Output the [X, Y] coordinate of the center of the cell containing the given text.  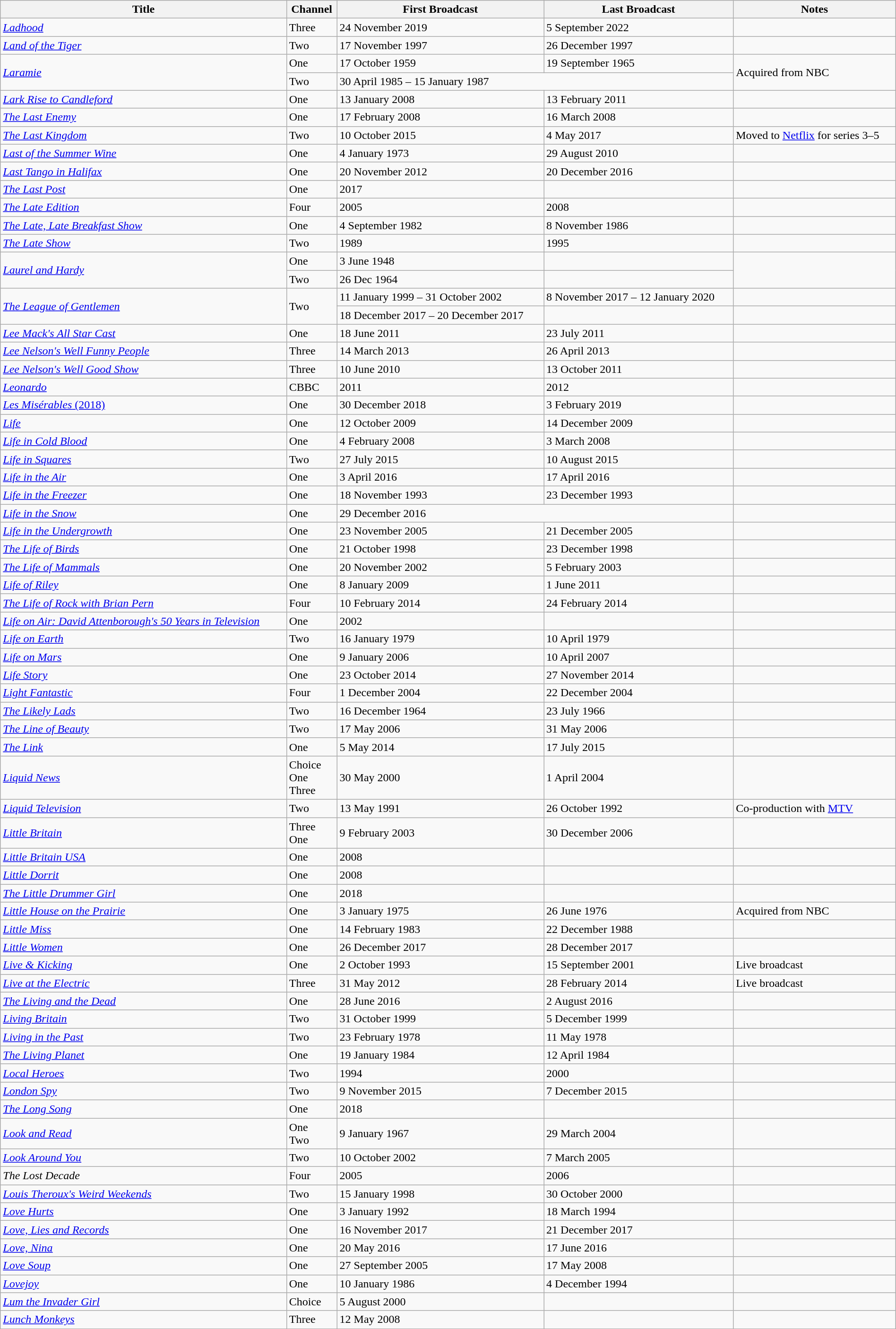
The Lost Decade [144, 1176]
2002 [440, 621]
Last Tango in Halifax [144, 171]
Ladhood [144, 27]
Love, Lies and Records [144, 1230]
The Last Kingdom [144, 135]
12 April 1984 [639, 1055]
11 May 1978 [639, 1037]
Little Miss [144, 929]
27 November 2014 [639, 675]
27 July 2015 [440, 459]
4 May 2017 [639, 135]
15 September 2001 [639, 965]
8 November 1986 [639, 225]
Living in the Past [144, 1037]
Liquid Television [144, 808]
17 May 2008 [639, 1266]
Lee Nelson's Well Funny People [144, 351]
23 February 1978 [440, 1037]
30 May 2000 [440, 777]
29 August 2010 [639, 153]
7 December 2015 [639, 1091]
9 January 1967 [440, 1133]
13 January 2008 [440, 99]
Co-production with MTV [815, 808]
Life in Cold Blood [144, 441]
Life [144, 423]
28 February 2014 [639, 983]
The Last Post [144, 189]
9 November 2015 [440, 1091]
3 January 1975 [440, 911]
2012 [639, 387]
Life Story [144, 675]
17 April 2016 [639, 477]
22 December 1988 [639, 929]
15 January 1998 [440, 1194]
10 August 2015 [639, 459]
23 December 1993 [639, 495]
18 November 1993 [440, 495]
CBBC [312, 387]
20 December 2016 [639, 171]
29 December 2016 [535, 513]
26 October 1992 [639, 808]
16 January 1979 [440, 639]
Choice One Three [312, 777]
The League of Gentlemen [144, 306]
Lee Mack's All Star Cast [144, 333]
23 November 2005 [440, 531]
28 June 2016 [440, 1001]
Life on Mars [144, 657]
26 April 2013 [639, 351]
Lunch Monkeys [144, 1320]
11 January 1999 – 31 October 2002 [440, 297]
10 January 1986 [440, 1284]
12 May 2008 [440, 1320]
Love, Nina [144, 1248]
The Life of Birds [144, 549]
17 November 1997 [440, 45]
Life of Riley [144, 585]
Lum the Invader Girl [144, 1302]
Louis Theroux's Weird Weekends [144, 1194]
Little Women [144, 947]
Look Around You [144, 1158]
5 May 2014 [440, 747]
5 December 1999 [639, 1019]
Les Misérables (2018) [144, 405]
3 February 2019 [639, 405]
Three One [312, 833]
20 November 2012 [440, 171]
The Late, Late Breakfast Show [144, 225]
The Long Song [144, 1109]
1994 [440, 1073]
8 January 2009 [440, 585]
10 October 2015 [440, 135]
31 May 2012 [440, 983]
18 June 2011 [440, 333]
23 July 2011 [639, 333]
30 December 2018 [440, 405]
Choice [312, 1302]
1 June 2011 [639, 585]
Love Hurts [144, 1212]
2000 [639, 1073]
First Broadcast [440, 9]
5 February 2003 [639, 567]
17 June 2016 [639, 1248]
3 March 2008 [639, 441]
Laramie [144, 72]
31 October 1999 [440, 1019]
Title [144, 9]
24 November 2019 [440, 27]
Living Britain [144, 1019]
7 March 2005 [639, 1158]
2 August 2016 [639, 1001]
2017 [440, 189]
28 December 2017 [639, 947]
Life on Earth [144, 639]
2 October 1993 [440, 965]
4 February 2008 [440, 441]
Life in the Freezer [144, 495]
18 December 2017 – 20 December 2017 [440, 315]
21 December 2017 [639, 1230]
4 December 1994 [639, 1284]
29 March 2004 [639, 1133]
Moved to Netflix for series 3–5 [815, 135]
10 June 2010 [440, 369]
The Living Planet [144, 1055]
Land of the Tiger [144, 45]
Live & Kicking [144, 965]
23 July 1966 [639, 711]
Life in the Snow [144, 513]
1 December 2004 [440, 693]
30 December 2006 [639, 833]
17 October 1959 [440, 63]
26 December 2017 [440, 947]
Look and Read [144, 1133]
16 March 2008 [639, 117]
2011 [440, 387]
One Two [312, 1133]
3 January 1992 [440, 1212]
3 April 2016 [440, 477]
Live at the Electric [144, 983]
Love Soup [144, 1266]
31 May 2006 [639, 729]
26 June 1976 [639, 911]
9 February 2003 [440, 833]
10 February 2014 [440, 603]
Lark Rise to Candleford [144, 99]
Liquid News [144, 777]
2006 [639, 1176]
30 April 1985 – 15 January 1987 [535, 81]
4 September 1982 [440, 225]
4 January 1973 [440, 153]
Little Dorrit [144, 875]
Last of the Summer Wine [144, 153]
The Life of Mammals [144, 567]
Local Heroes [144, 1073]
12 October 2009 [440, 423]
Life in Squares [144, 459]
Lee Nelson's Well Good Show [144, 369]
10 April 1979 [639, 639]
13 February 2011 [639, 99]
19 September 1965 [639, 63]
Light Fantastic [144, 693]
Laurel and Hardy [144, 270]
10 October 2002 [440, 1158]
Little Britain [144, 833]
14 March 2013 [440, 351]
26 Dec 1964 [440, 279]
The Living and the Dead [144, 1001]
Little Britain USA [144, 857]
Life in the Air [144, 477]
The Late Show [144, 243]
24 February 2014 [639, 603]
16 December 1964 [440, 711]
20 November 2002 [440, 567]
The Little Drummer Girl [144, 893]
Leonardo [144, 387]
The Life of Rock with Brian Pern [144, 603]
London Spy [144, 1091]
19 January 1984 [440, 1055]
27 September 2005 [440, 1266]
Notes [815, 9]
20 May 2016 [440, 1248]
The Likely Lads [144, 711]
The Late Edition [144, 207]
1989 [440, 243]
21 October 1998 [440, 549]
3 June 1948 [440, 261]
18 March 1994 [639, 1212]
17 February 2008 [440, 117]
5 August 2000 [440, 1302]
Life in the Undergrowth [144, 531]
21 December 2005 [639, 531]
The Link [144, 747]
14 February 1983 [440, 929]
14 December 2009 [639, 423]
Lovejoy [144, 1284]
17 May 2006 [440, 729]
13 October 2011 [639, 369]
10 April 2007 [639, 657]
26 December 1997 [639, 45]
Life on Air: David Attenborough's 50 Years in Television [144, 621]
22 December 2004 [639, 693]
1 April 2004 [639, 777]
Little House on the Prairie [144, 911]
30 October 2000 [639, 1194]
9 January 2006 [440, 657]
5 September 2022 [639, 27]
1995 [639, 243]
16 November 2017 [440, 1230]
The Last Enemy [144, 117]
The Line of Beauty [144, 729]
23 October 2014 [440, 675]
Last Broadcast [639, 9]
Channel [312, 9]
23 December 1998 [639, 549]
17 July 2015 [639, 747]
8 November 2017 – 12 January 2020 [639, 297]
13 May 1991 [440, 808]
